Determine the (x, y) coordinate at the center of the cell enclosing the given text.  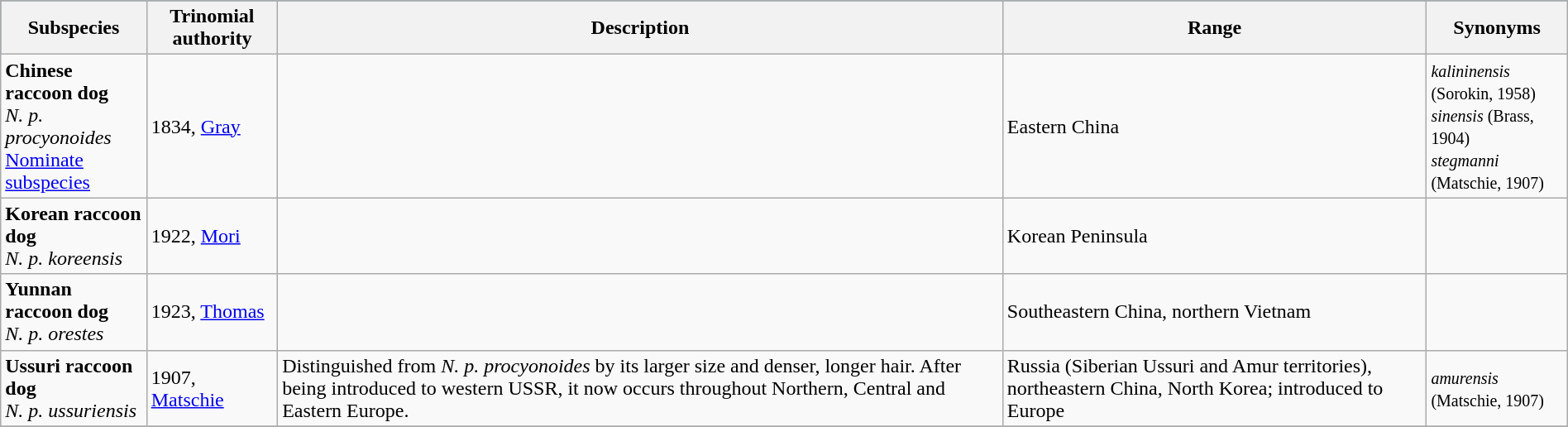
Yunnan raccoon dogN. p. orestes (74, 312)
amurensis (Matschie, 1907) (1497, 388)
Korean Peninsula (1214, 236)
Trinomial authority (212, 28)
Southeastern China, northern Vietnam (1214, 312)
Description (640, 28)
1907, Matschie (212, 388)
Russia (Siberian Ussuri and Amur territories), northeastern China, North Korea; introduced to Europe (1214, 388)
Chinese raccoon dogN. p. procyonoidesNominate subspecies (74, 126)
1834, Gray (212, 126)
Subspecies (74, 28)
Korean raccoon dogN. p. koreensis (74, 236)
kalininensis (Sorokin, 1958)sinensis (Brass, 1904)stegmanni (Matschie, 1907) (1497, 126)
Eastern China (1214, 126)
Range (1214, 28)
1922, Mori (212, 236)
Synonyms (1497, 28)
1923, Thomas (212, 312)
Ussuri raccoon dogN. p. ussuriensis (74, 388)
